For the text-containing cell, return its midpoint in [x, y] coordinate format. 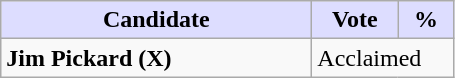
Jim Pickard (X) [156, 58]
Acclaimed [383, 58]
Candidate [156, 20]
% [426, 20]
Vote [355, 20]
